Find where the given text appears and provide that cell's center as (x, y) coordinate. 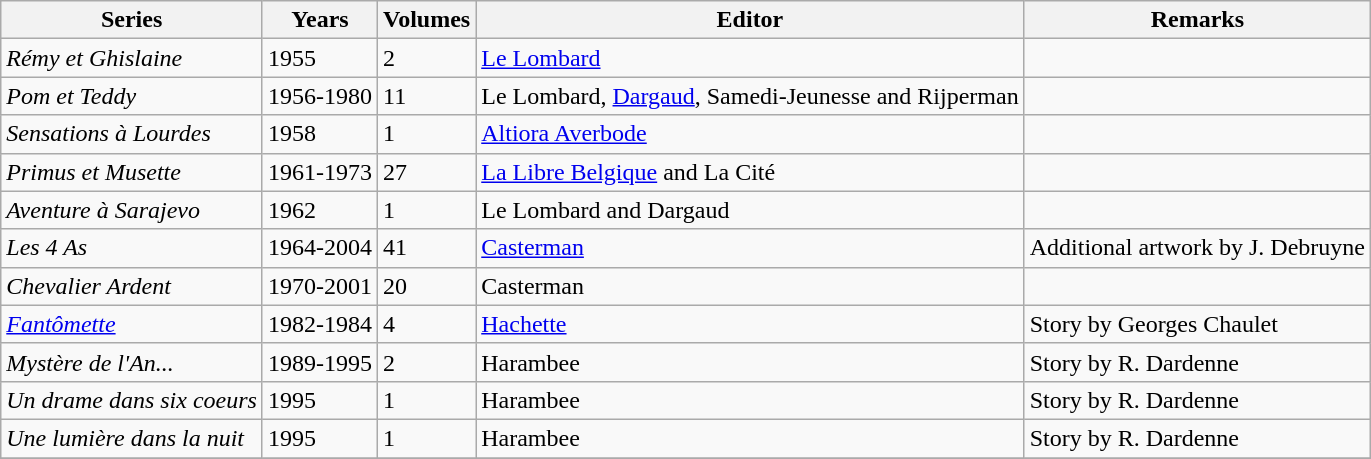
4 (427, 324)
Aventure à Sarajevo (132, 210)
1961-1973 (320, 172)
Volumes (427, 20)
1964-2004 (320, 248)
41 (427, 248)
Series (132, 20)
20 (427, 286)
Rémy et Ghislaine (132, 58)
27 (427, 172)
1956-1980 (320, 96)
Editor (750, 20)
Fantômette (132, 324)
Le Lombard and Dargaud (750, 210)
1962 (320, 210)
Primus et Musette (132, 172)
Hachette (750, 324)
Story by Georges Chaulet (1197, 324)
Une lumière dans la nuit (132, 438)
Les 4 As (132, 248)
11 (427, 96)
Le Lombard (750, 58)
1970-2001 (320, 286)
Chevalier Ardent (132, 286)
Un drame dans six coeurs (132, 400)
Years (320, 20)
Remarks (1197, 20)
1955 (320, 58)
1989-1995 (320, 362)
1982-1984 (320, 324)
1958 (320, 134)
La Libre Belgique and La Cité (750, 172)
Le Lombard, Dargaud, Samedi-Jeunesse and Rijperman (750, 96)
Sensations à Lourdes (132, 134)
Additional artwork by J. Debruyne (1197, 248)
Pom et Teddy (132, 96)
Mystère de l'An... (132, 362)
Altiora Averbode (750, 134)
